Pinpoint the cell where the given text exists, returning its [X, Y] midpoint coordinate. 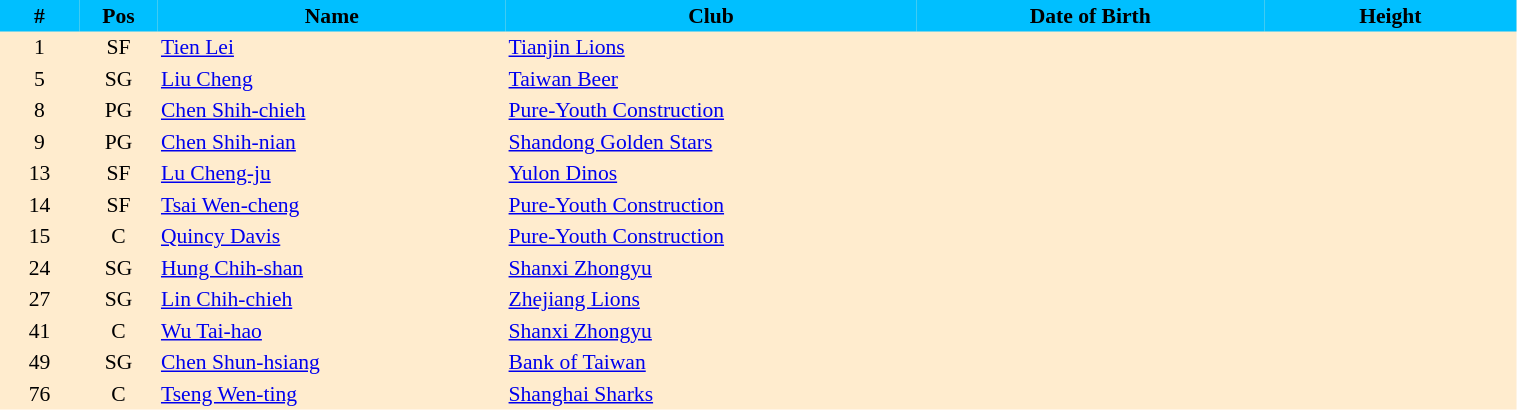
Bank of Taiwan [712, 362]
15 [40, 236]
Quincy Davis [332, 236]
Hung Chih-shan [332, 268]
Yulon Dinos [712, 174]
Chen Shih-chieh [332, 110]
76 [40, 394]
Chen Shun-hsiang [332, 362]
41 [40, 331]
Date of Birth [1090, 16]
# [40, 16]
Wu Tai-hao [332, 331]
Lin Chih-chieh [332, 300]
8 [40, 110]
Height [1390, 16]
Lu Cheng-ju [332, 174]
Chen Shih-nian [332, 142]
Tseng Wen-ting [332, 394]
27 [40, 300]
Tianjin Lions [712, 48]
Shandong Golden Stars [712, 142]
9 [40, 142]
Tsai Wen-cheng [332, 205]
Club [712, 16]
Name [332, 16]
24 [40, 268]
14 [40, 205]
Shanghai Sharks [712, 394]
49 [40, 362]
13 [40, 174]
5 [40, 79]
Zhejiang Lions [712, 300]
Liu Cheng [332, 79]
1 [40, 48]
Pos [118, 16]
Tien Lei [332, 48]
Taiwan Beer [712, 79]
